Extract the (x, y) coordinate from the center of the cell holding the provided text.  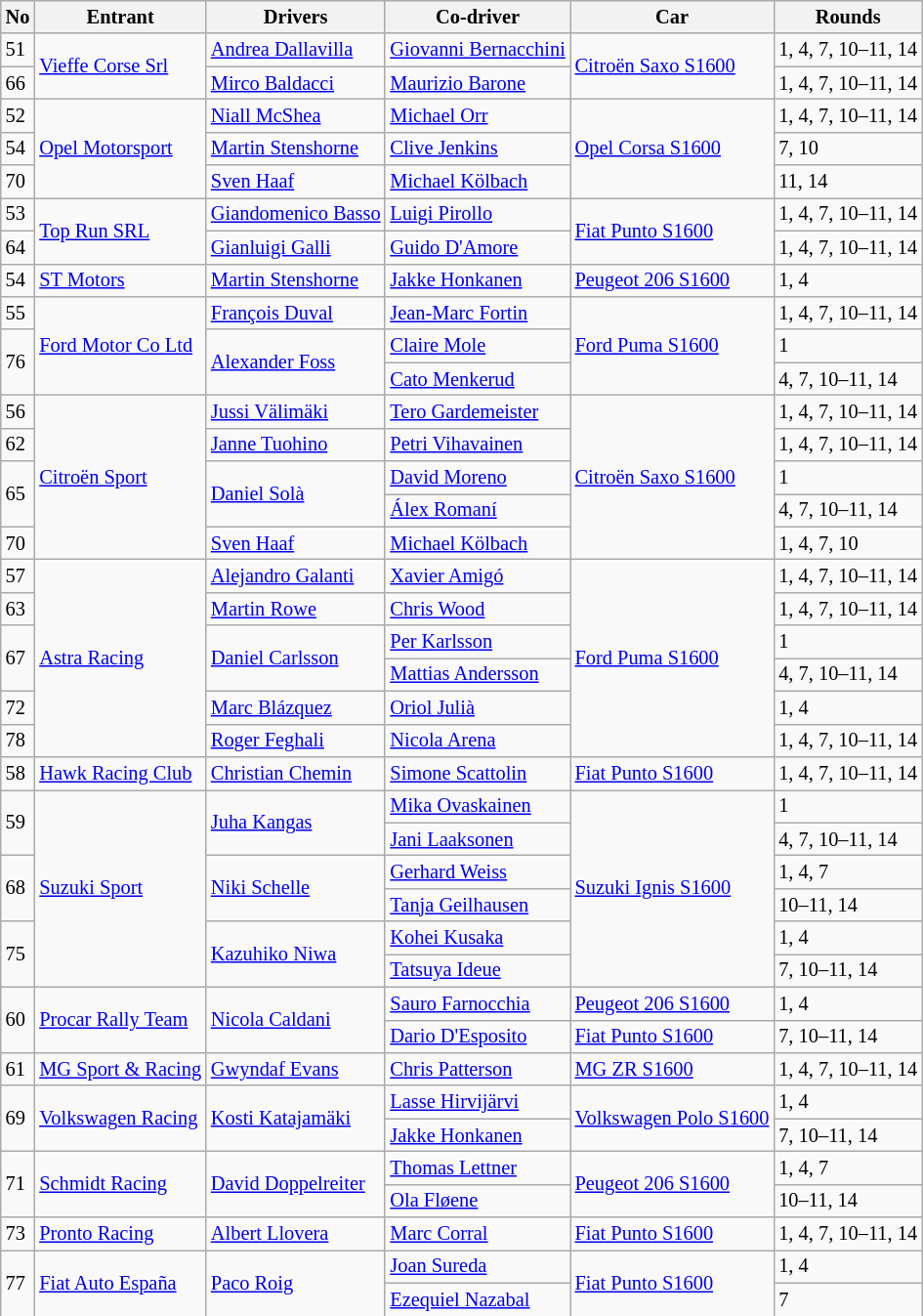
68 (18, 887)
52 (18, 115)
Co-driver (477, 17)
73 (18, 1234)
Astra Racing (120, 658)
Niall McShea (296, 115)
Gerhard Weiss (477, 871)
Jussi Välimäki (296, 411)
Dario D'Esposito (477, 1037)
Clive Jenkins (477, 149)
Álex Romaní (477, 510)
Martin Rowe (296, 609)
Opel Corsa S1600 (672, 149)
MG ZR S1600 (672, 1069)
Christian Chemin (296, 773)
Rounds (848, 17)
MG Sport & Racing (120, 1069)
Mattias Andersson (477, 674)
Janne Tuohino (296, 445)
Alejandro Galanti (296, 575)
76 (18, 361)
Maurizio Barone (477, 83)
61 (18, 1069)
60 (18, 1020)
Citroën Sport (120, 477)
Marc Corral (477, 1234)
Oriol Julià (477, 707)
71 (18, 1184)
Chris Patterson (477, 1069)
57 (18, 575)
Per Karlsson (477, 642)
David Doppelreiter (296, 1184)
David Moreno (477, 478)
ST Motors (120, 280)
75 (18, 954)
Thomas Lettner (477, 1167)
58 (18, 773)
67 (18, 658)
Car (672, 17)
Schmidt Racing (120, 1184)
Cato Menkerud (477, 379)
Ola Fløene (477, 1201)
Simone Scattolin (477, 773)
7 (848, 1299)
78 (18, 741)
Guido D'Amore (477, 247)
Hawk Racing Club (120, 773)
Daniel Solà (296, 494)
69 (18, 1118)
Suzuki Ignis S1600 (672, 888)
Michael Orr (477, 115)
Opel Motorsport (120, 149)
Ezequiel Nazabal (477, 1299)
Nicola Caldani (296, 1020)
Nicola Arena (477, 741)
7, 10 (848, 149)
Vieffe Corse Srl (120, 66)
Kohei Kusaka (477, 938)
Joan Sureda (477, 1266)
Daniel Carlsson (296, 658)
Jani Laaksonen (477, 839)
Sauro Farnocchia (477, 1003)
11, 14 (848, 182)
Gwyndaf Evans (296, 1069)
66 (18, 83)
Lasse Hirvijärvi (477, 1102)
Giandomenico Basso (296, 214)
1, 4, 7, 10 (848, 543)
Jean-Marc Fortin (477, 313)
Mika Ovaskainen (477, 806)
51 (18, 50)
François Duval (296, 313)
53 (18, 214)
Drivers (296, 17)
Paco Roig (296, 1282)
No (18, 17)
Chris Wood (477, 609)
59 (18, 823)
Tatsuya Ideue (477, 970)
Juha Kangas (296, 823)
55 (18, 313)
Andrea Dallavilla (296, 50)
56 (18, 411)
Petri Vihavainen (477, 445)
72 (18, 707)
62 (18, 445)
Suzuki Sport (120, 888)
Albert Llovera (296, 1234)
Kazuhiko Niwa (296, 954)
Kosti Katajamäki (296, 1118)
77 (18, 1282)
Claire Mole (477, 346)
Xavier Amigó (477, 575)
Top Run SRL (120, 231)
Volkswagen Polo S1600 (672, 1118)
Giovanni Bernacchini (477, 50)
64 (18, 247)
Mirco Baldacci (296, 83)
Tanja Geilhausen (477, 905)
Alexander Foss (296, 361)
Entrant (120, 17)
Pronto Racing (120, 1234)
63 (18, 609)
Marc Blázquez (296, 707)
Fiat Auto España (120, 1282)
Roger Feghali (296, 741)
Tero Gardemeister (477, 411)
Gianluigi Galli (296, 247)
Luigi Pirollo (477, 214)
Niki Schelle (296, 887)
Ford Motor Co Ltd (120, 346)
65 (18, 494)
Procar Rally Team (120, 1020)
Volkswagen Racing (120, 1118)
